Return [X, Y] of the center of cell containing provided text 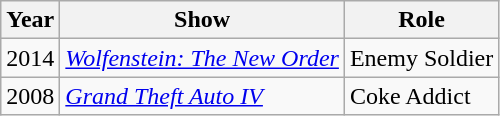
2008 [30, 96]
Wolfenstein: The New Order [202, 58]
2014 [30, 58]
Year [30, 20]
Role [421, 20]
Coke Addict [421, 96]
Grand Theft Auto IV [202, 96]
Enemy Soldier [421, 58]
Show [202, 20]
